Return (x, y) of the center of cell containing provided text 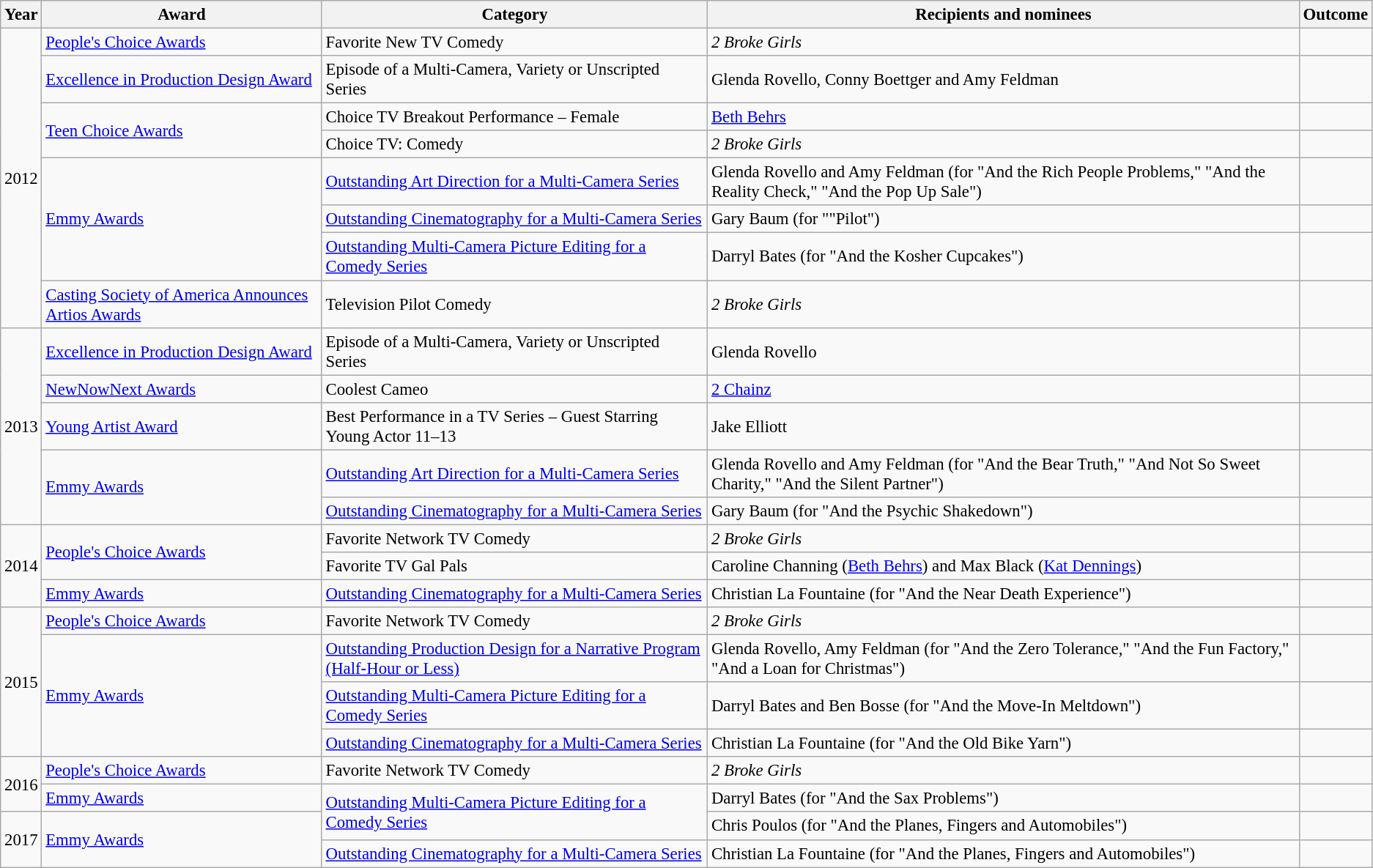
Coolest Cameo (514, 389)
Casting Society of America Announces Artios Awards (182, 305)
2016 (21, 784)
Christian La Fountaine (for "And the Planes, Fingers and Automobiles") (1004, 853)
Glenda Rovello, Conny Boettger and Amy Feldman (1004, 79)
Glenda Rovello and Amy Feldman (for "And the Bear Truth," "And Not So Sweet Charity," "And the Silent Partner") (1004, 473)
2015 (21, 682)
Darryl Bates and Ben Bosse (for "And the Move-In Meltdown") (1004, 706)
Choice TV Breakout Performance – Female (514, 117)
Favorite New TV Comedy (514, 42)
Year (21, 15)
Gary Baum (for "And the Psychic Shakedown") (1004, 511)
2 Chainz (1004, 389)
Jake Elliott (1004, 426)
Darryl Bates (for "And the Sax Problems") (1004, 798)
Category (514, 15)
Beth Behrs (1004, 117)
Outstanding Production Design for a Narrative Program (Half-Hour or Less) (514, 659)
Outcome (1335, 15)
Christian La Fountaine (for "And the Near Death Experience") (1004, 593)
2014 (21, 565)
2013 (21, 426)
Young Artist Award (182, 426)
2012 (21, 179)
2017 (21, 839)
Recipients and nominees (1004, 15)
Teen Choice Awards (182, 130)
Chris Poulos (for "And the Planes, Fingers and Automobiles") (1004, 826)
Glenda Rovello, Amy Feldman (for "And the Zero Tolerance," "And the Fun Factory," "And a Loan for Christmas") (1004, 659)
Award (182, 15)
Gary Baum (for ""Pilot") (1004, 219)
Christian La Fountaine (for "And the Old Bike Yarn") (1004, 743)
Best Performance in a TV Series – Guest Starring Young Actor 11–13 (514, 426)
Glenda Rovello and Amy Feldman (for "And the Rich People Problems," "And the Reality Check," "And the Pop Up Sale") (1004, 182)
NewNowNext Awards (182, 389)
Television Pilot Comedy (514, 305)
Caroline Channing (Beth Behrs) and Max Black (Kat Dennings) (1004, 566)
Darryl Bates (for "And the Kosher Cupcakes") (1004, 256)
Choice TV: Comedy (514, 144)
Favorite TV Gal Pals (514, 566)
Glenda Rovello (1004, 352)
